Scan for the cell matching the given text and deliver its [x, y] coordinate at center. 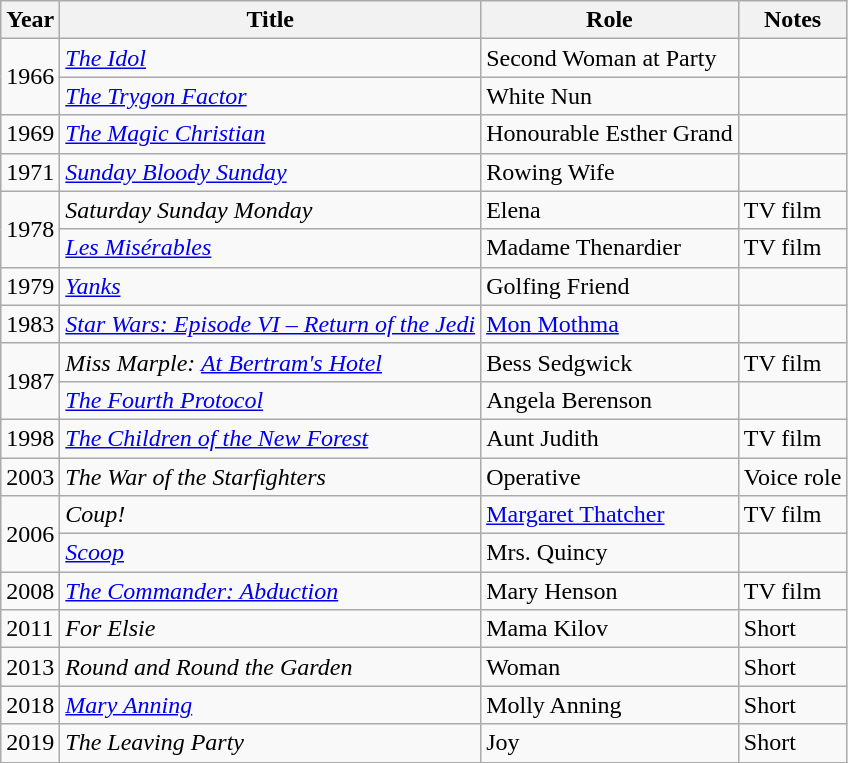
2019 [30, 743]
Role [610, 20]
Mama Kilov [610, 629]
For Elsie [270, 629]
The War of the Starfighters [270, 477]
1969 [30, 134]
2006 [30, 534]
1971 [30, 172]
1998 [30, 438]
Angela Berenson [610, 400]
Round and Round the Garden [270, 667]
Margaret Thatcher [610, 515]
Joy [610, 743]
Mon Mothma [610, 324]
Title [270, 20]
Voice role [792, 477]
2003 [30, 477]
Saturday Sunday Monday [270, 210]
Mrs. Quincy [610, 553]
2018 [30, 705]
Star Wars: Episode VI – Return of the Jedi [270, 324]
The Trygon Factor [270, 96]
Yanks [270, 286]
1983 [30, 324]
Honourable Esther Grand [610, 134]
The Fourth Protocol [270, 400]
White Nun [610, 96]
Golfing Friend [610, 286]
Sunday Bloody Sunday [270, 172]
2013 [30, 667]
The Idol [270, 58]
The Magic Christian [270, 134]
1966 [30, 77]
2011 [30, 629]
Year [30, 20]
Elena [610, 210]
Rowing Wife [610, 172]
The Leaving Party [270, 743]
Miss Marple: At Bertram's Hotel [270, 362]
Mary Anning [270, 705]
Mary Henson [610, 591]
Notes [792, 20]
1987 [30, 381]
Aunt Judith [610, 438]
Bess Sedgwick [610, 362]
Woman [610, 667]
1978 [30, 229]
Coup! [270, 515]
The Commander: Abduction [270, 591]
The Children of the New Forest [270, 438]
Scoop [270, 553]
Madame Thenardier [610, 248]
Operative [610, 477]
Second Woman at Party [610, 58]
Molly Anning [610, 705]
Les Misérables [270, 248]
2008 [30, 591]
1979 [30, 286]
